From the cell containing the given text, extract its center point as [x, y] coordinate. 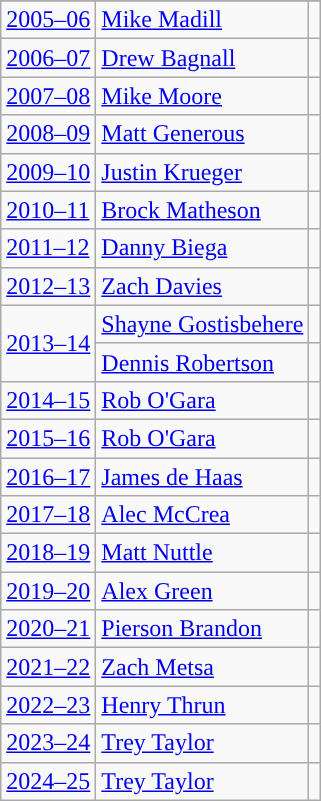
Danny Biega [202, 248]
Alec McCrea [202, 515]
Justin Krueger [202, 172]
Zach Metsa [202, 667]
2011–12 [48, 248]
Alex Green [202, 591]
Pierson Brandon [202, 629]
2014–15 [48, 400]
2019–20 [48, 591]
2024–25 [48, 781]
2018–19 [48, 553]
Drew Bagnall [202, 58]
Matt Nuttle [202, 553]
2006–07 [48, 58]
2007–08 [48, 96]
James de Haas [202, 477]
Dennis Robertson [202, 362]
2009–10 [48, 172]
2008–09 [48, 134]
2016–17 [48, 477]
2012–13 [48, 286]
2020–21 [48, 629]
2022–23 [48, 705]
Zach Davies [202, 286]
Matt Generous [202, 134]
Mike Madill [202, 20]
2015–16 [48, 438]
Henry Thrun [202, 705]
Brock Matheson [202, 210]
2023–24 [48, 743]
2017–18 [48, 515]
2021–22 [48, 667]
Shayne Gostisbehere [202, 324]
Mike Moore [202, 96]
2013–14 [48, 343]
2010–11 [48, 210]
2005–06 [48, 20]
